Capture the cell that displays the provided text and extract its (x, y) central coordinate. 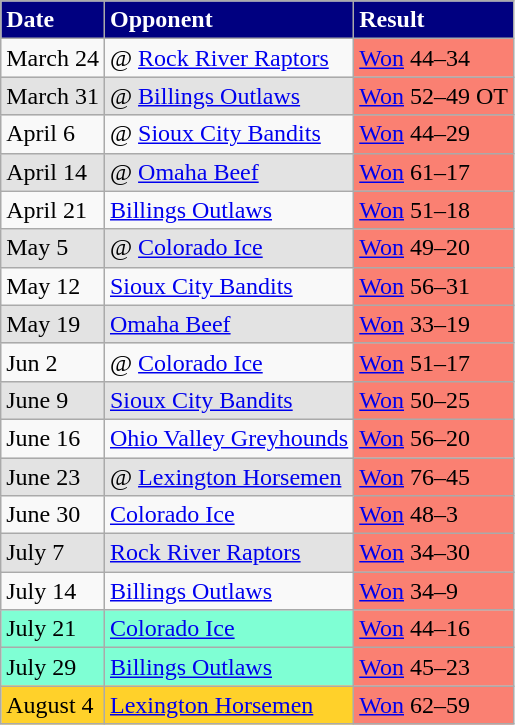
@ Omaha Beef (228, 172)
Date (53, 20)
Won 44–29 (434, 134)
June 9 (53, 400)
Won 61–17 (434, 172)
May 5 (53, 248)
July 21 (53, 629)
Won 34–9 (434, 591)
@ Sioux City Bandits (228, 134)
Rock River Raptors (228, 553)
Result (434, 20)
Won 44–34 (434, 58)
Won 56–20 (434, 438)
July 7 (53, 553)
July 14 (53, 591)
Won 33–19 (434, 324)
July 29 (53, 667)
May 19 (53, 324)
Won 48–3 (434, 515)
Jun 2 (53, 362)
Won 45–23 (434, 667)
Won 49–20 (434, 248)
@ Rock River Raptors (228, 58)
Won 52–49 OT (434, 96)
March 24 (53, 58)
Omaha Beef (228, 324)
Won 51–18 (434, 210)
Opponent (228, 20)
April 14 (53, 172)
June 30 (53, 515)
June 23 (53, 477)
May 12 (53, 286)
@ Lexington Horsemen (228, 477)
Won 50–25 (434, 400)
Lexington Horsemen (228, 705)
Won 51–17 (434, 362)
April 6 (53, 134)
Won 62–59 (434, 705)
@ Billings Outlaws (228, 96)
Ohio Valley Greyhounds (228, 438)
Won 56–31 (434, 286)
Won 44–16 (434, 629)
April 21 (53, 210)
August 4 (53, 705)
June 16 (53, 438)
March 31 (53, 96)
Won 76–45 (434, 477)
Won 34–30 (434, 553)
